Scan for the cell matching the given text and deliver its [x, y] coordinate at center. 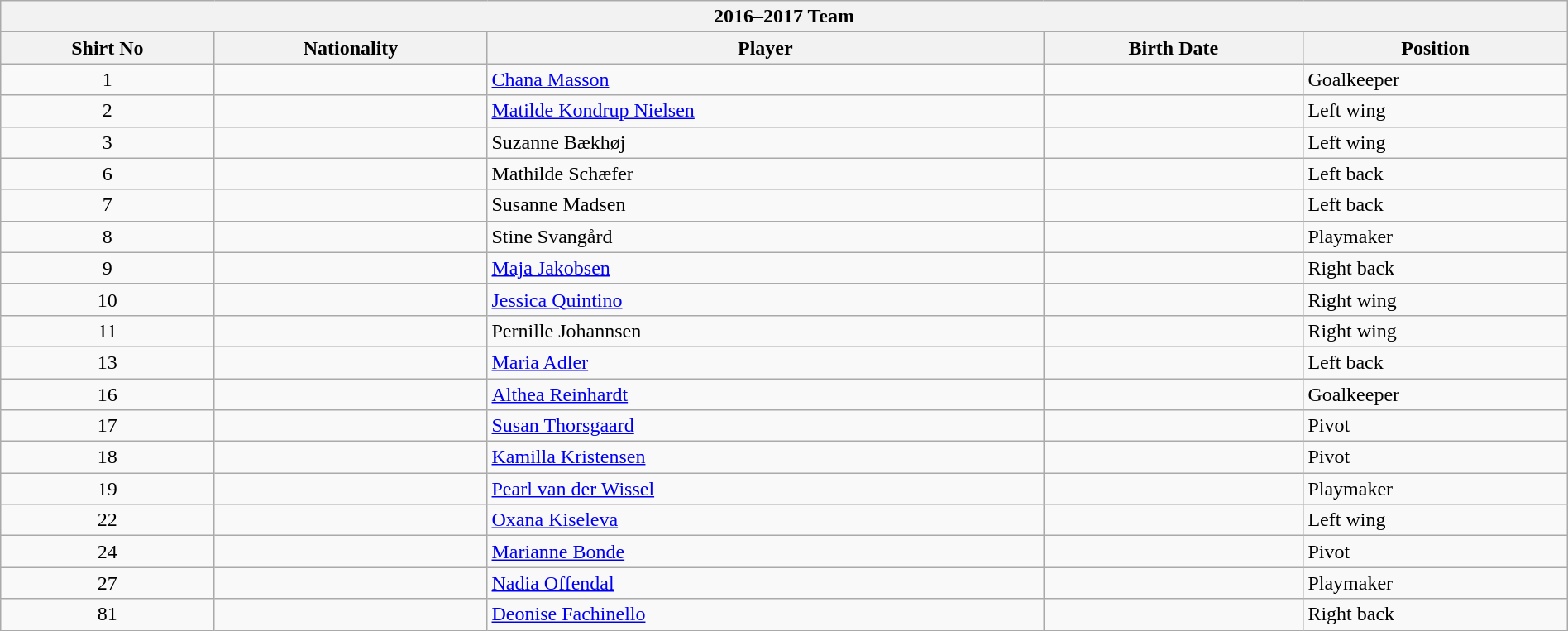
18 [108, 457]
81 [108, 614]
9 [108, 268]
2016–2017 Team [784, 17]
Nationality [351, 48]
Chana Masson [766, 79]
Position [1436, 48]
Nadia Offendal [766, 583]
19 [108, 489]
8 [108, 237]
Althea Reinhardt [766, 394]
22 [108, 520]
10 [108, 299]
27 [108, 583]
Marianne Bonde [766, 552]
2 [108, 111]
Maja Jakobsen [766, 268]
Jessica Quintino [766, 299]
Player [766, 48]
1 [108, 79]
Kamilla Kristensen [766, 457]
Mathilde Schæfer [766, 174]
Stine Svangård [766, 237]
Shirt No [108, 48]
7 [108, 205]
Suzanne Bækhøj [766, 142]
Matilde Kondrup Nielsen [766, 111]
24 [108, 552]
Maria Adler [766, 362]
6 [108, 174]
Susan Thorsgaard [766, 426]
Oxana Kiseleva [766, 520]
Susanne Madsen [766, 205]
13 [108, 362]
Deonise Fachinello [766, 614]
Pearl van der Wissel [766, 489]
17 [108, 426]
3 [108, 142]
11 [108, 331]
Birth Date [1174, 48]
Pernille Johannsen [766, 331]
16 [108, 394]
